Determine the [x, y] coordinate at the center of the cell enclosing the given text.  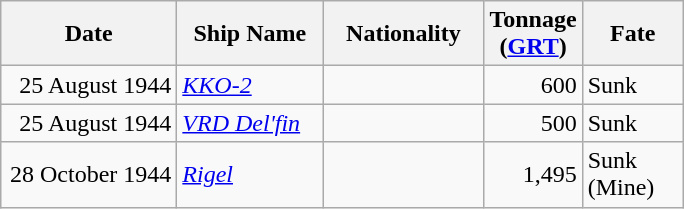
500 [533, 123]
600 [533, 85]
KKO-2 [250, 85]
VRD Del'fin [250, 123]
28 October 1944 [89, 174]
Date [89, 34]
Rigel [250, 174]
Nationality [404, 34]
Fate [632, 34]
Tonnage (GRT) [533, 34]
1,495 [533, 174]
Ship Name [250, 34]
Sunk (Mine) [632, 174]
